Search for the cell housing the specified text and yield its [X, Y] center coordinate. 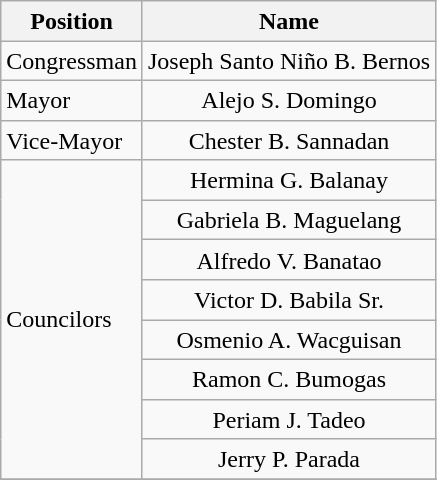
Joseph Santo Niño B. Bernos [288, 61]
Vice-Mayor [72, 140]
Periam J. Tadeo [288, 419]
Position [72, 21]
Congressman [72, 61]
Jerry P. Parada [288, 459]
Gabriela B. Maguelang [288, 220]
Alfredo V. Banatao [288, 260]
Alejo S. Domingo [288, 100]
Chester B. Sannadan [288, 140]
Councilors [72, 320]
Mayor [72, 100]
Hermina G. Balanay [288, 180]
Victor D. Babila Sr. [288, 300]
Name [288, 21]
Osmenio A. Wacguisan [288, 340]
Ramon C. Bumogas [288, 379]
